For the text-containing cell, return its midpoint in (X, Y) coordinate format. 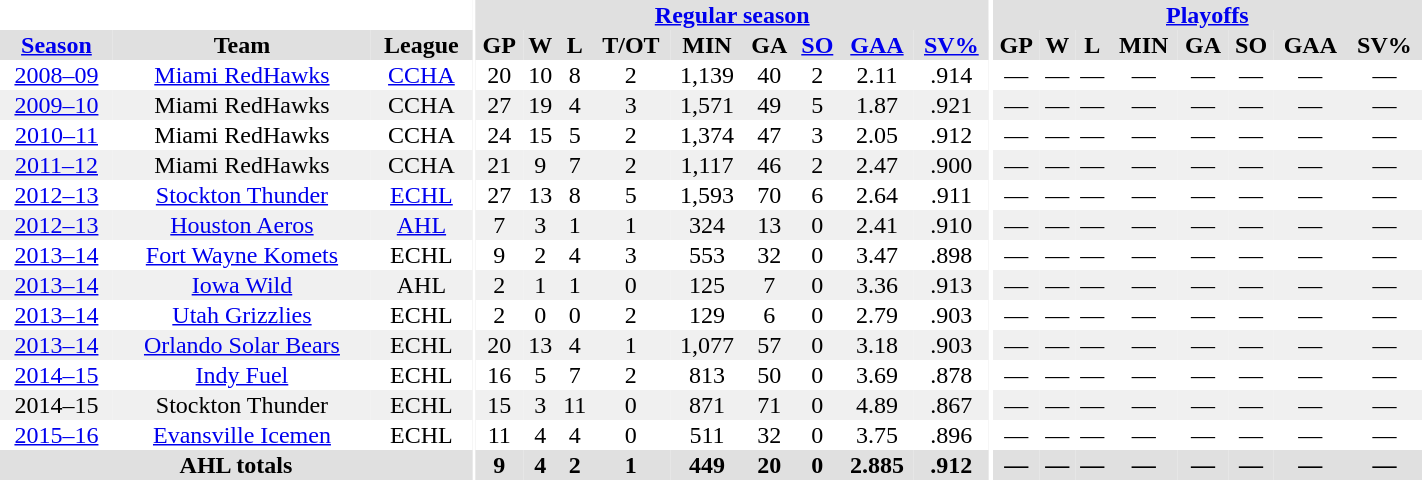
Season (56, 45)
Utah Grizzlies (242, 315)
1.87 (877, 105)
10 (540, 75)
71 (770, 405)
511 (707, 435)
129 (707, 315)
46 (770, 165)
49 (770, 105)
3.18 (877, 345)
AHL totals (236, 465)
57 (770, 345)
21 (500, 165)
Iowa Wild (242, 285)
Team (242, 45)
League (422, 45)
1,077 (707, 345)
4.89 (877, 405)
Playoffs (1208, 15)
2.64 (877, 195)
.921 (952, 105)
16 (500, 375)
19 (540, 105)
24 (500, 135)
Houston Aeros (242, 225)
1,374 (707, 135)
2.79 (877, 315)
2009–10 (56, 105)
Indy Fuel (242, 375)
Evansville Icemen (242, 435)
50 (770, 375)
2011–12 (56, 165)
2008–09 (56, 75)
.896 (952, 435)
449 (707, 465)
125 (707, 285)
2015–16 (56, 435)
.867 (952, 405)
.914 (952, 75)
1,571 (707, 105)
871 (707, 405)
553 (707, 255)
2.885 (877, 465)
.911 (952, 195)
1,117 (707, 165)
.913 (952, 285)
2.11 (877, 75)
1,593 (707, 195)
.898 (952, 255)
2010–11 (56, 135)
2.05 (877, 135)
.910 (952, 225)
T/OT (631, 45)
2.47 (877, 165)
3.36 (877, 285)
Regular season (732, 15)
2.41 (877, 225)
3.75 (877, 435)
813 (707, 375)
47 (770, 135)
Fort Wayne Komets (242, 255)
Orlando Solar Bears (242, 345)
1,139 (707, 75)
324 (707, 225)
.900 (952, 165)
3.69 (877, 375)
3.47 (877, 255)
.878 (952, 375)
40 (770, 75)
70 (770, 195)
